Return the (X, Y) coordinate for the center point of the cell that contains the specified text.  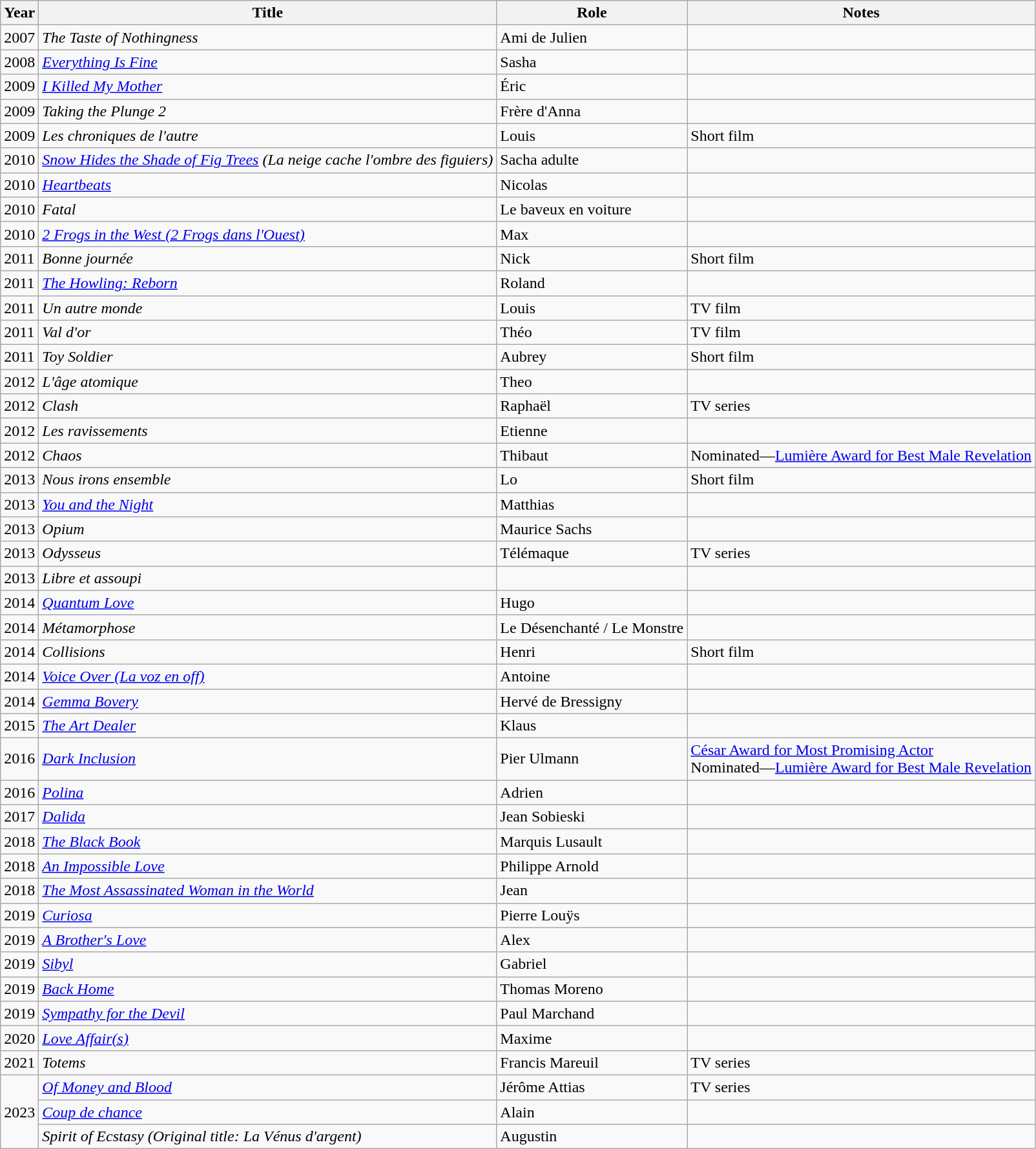
Max (592, 234)
Pierre Louÿs (592, 915)
Opium (267, 529)
Voice Over (La voz en off) (267, 676)
Libre et assoupi (267, 578)
Title (267, 13)
Le baveux en voiture (592, 209)
The Most Assassinated Woman in the World (267, 891)
Paul Marchand (592, 1013)
Maxime (592, 1038)
Coup de chance (267, 1112)
Polina (267, 792)
Toy Soldier (267, 357)
Antoine (592, 676)
Les chroniques de l'autre (267, 136)
Role (592, 13)
Nous irons ensemble (267, 480)
Jérôme Attias (592, 1087)
Métamorphose (267, 627)
Everything Is Fine (267, 62)
2020 (19, 1038)
Jean Sobieski (592, 817)
Back Home (267, 989)
Odysseus (267, 554)
Sasha (592, 62)
Klaus (592, 726)
2015 (19, 726)
2023 (19, 1112)
A Brother's Love (267, 940)
Heartbeats (267, 185)
Télémaque (592, 554)
Un autre monde (267, 308)
Éric (592, 87)
Roland (592, 283)
L'âge atomique (267, 382)
Théo (592, 333)
Francis Mareuil (592, 1062)
Etienne (592, 431)
Raphaël (592, 406)
The Taste of Nothingness (267, 37)
Thomas Moreno (592, 989)
Gemma Bovery (267, 701)
Nick (592, 258)
Pier Ulmann (592, 760)
Adrien (592, 792)
Gabriel (592, 964)
Of Money and Blood (267, 1087)
An Impossible Love (267, 866)
The Black Book (267, 842)
Lo (592, 480)
Spirit of Ecstasy (Original title: La Vénus d'argent) (267, 1137)
Les ravissements (267, 431)
Philippe Arnold (592, 866)
Chaos (267, 455)
Nominated—Lumière Award for Best Male Revelation (862, 455)
Sibyl (267, 964)
Nicolas (592, 185)
Aubrey (592, 357)
2008 (19, 62)
Totems (267, 1062)
Theo (592, 382)
César Award for Most Promising ActorNominated—Lumière Award for Best Male Revelation (862, 760)
Sacha adulte (592, 160)
Dalida (267, 817)
Snow Hides the Shade of Fig Trees (La neige cache l'ombre des figuiers) (267, 160)
Matthias (592, 504)
I Killed My Mother (267, 87)
2007 (19, 37)
2021 (19, 1062)
Maurice Sachs (592, 529)
Clash (267, 406)
The Howling: Reborn (267, 283)
The Art Dealer (267, 726)
Alex (592, 940)
You and the Night (267, 504)
Alain (592, 1112)
Marquis Lusault (592, 842)
Taking the Plunge 2 (267, 111)
Year (19, 13)
Henri (592, 652)
Val d'or (267, 333)
Notes (862, 13)
Jean (592, 891)
Thibaut (592, 455)
Fatal (267, 209)
Frère d'Anna (592, 111)
Dark Inclusion (267, 760)
Le Désenchanté / Le Monstre (592, 627)
2 Frogs in the West (2 Frogs dans l'Ouest) (267, 234)
Hugo (592, 603)
Bonne journée (267, 258)
Augustin (592, 1137)
Love Affair(s) (267, 1038)
Quantum Love (267, 603)
Ami de Julien (592, 37)
Collisions (267, 652)
Curiosa (267, 915)
Sympathy for the Devil (267, 1013)
Hervé de Bressigny (592, 701)
2017 (19, 817)
